Return (X, Y) of the center of cell containing provided text 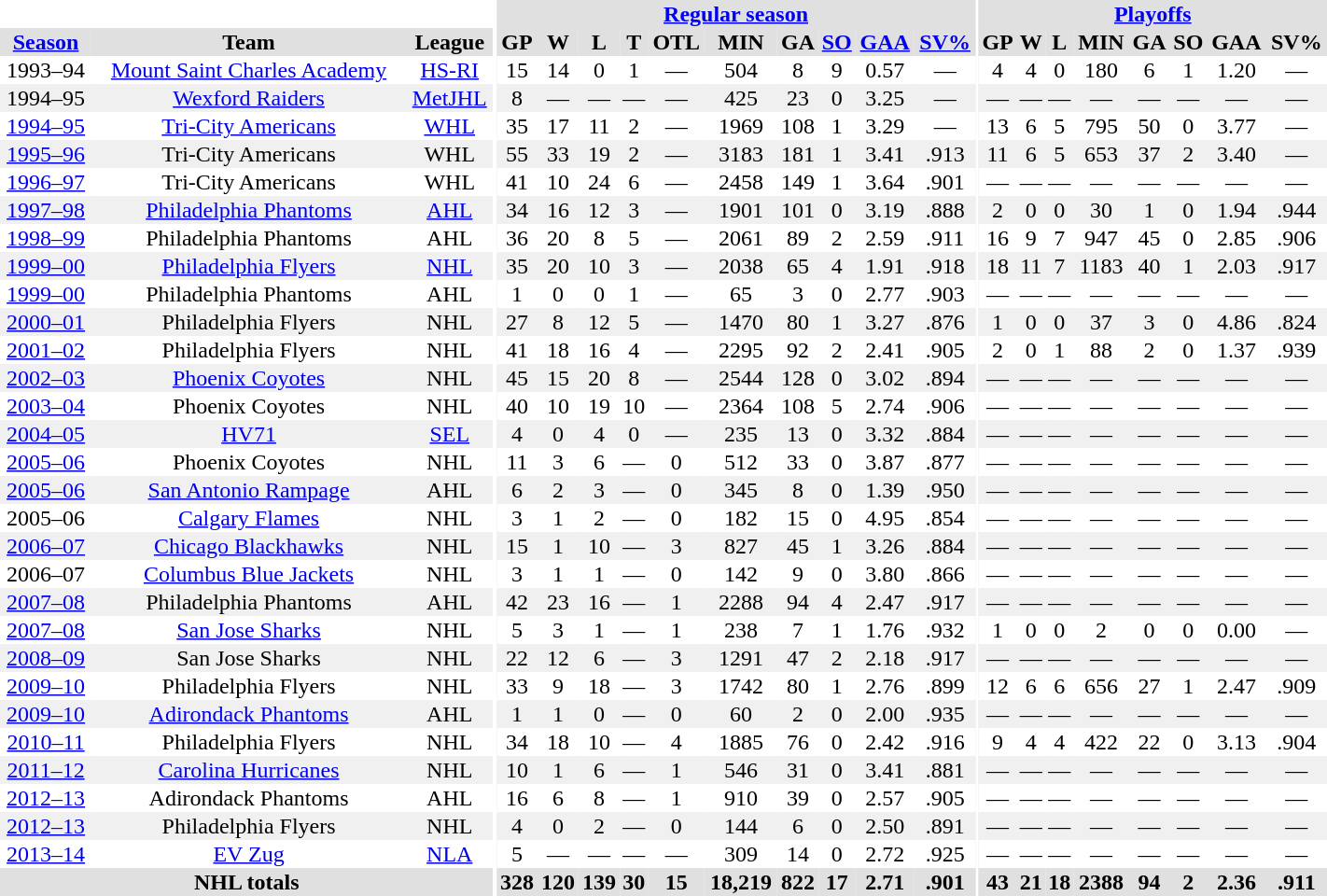
47 (798, 658)
2.59 (885, 238)
144 (741, 826)
Regular season (735, 14)
1183 (1101, 266)
2.72 (885, 854)
120 (558, 882)
San Antonio Rampage (248, 490)
2.00 (885, 714)
425 (741, 98)
1742 (741, 686)
149 (798, 182)
2364 (741, 406)
39 (798, 798)
3.25 (885, 98)
656 (1101, 686)
2061 (741, 238)
2001–02 (46, 350)
1996–97 (46, 182)
2004–05 (46, 434)
101 (798, 210)
328 (517, 882)
1969 (741, 126)
4.86 (1236, 322)
1.20 (1236, 70)
827 (741, 546)
2038 (741, 266)
142 (741, 574)
2000–01 (46, 322)
2.41 (885, 350)
546 (741, 770)
139 (599, 882)
2458 (741, 182)
42 (517, 602)
512 (741, 462)
2.42 (885, 742)
2.77 (885, 294)
Carolina Hurricanes (248, 770)
50 (1150, 126)
1291 (741, 658)
2008–09 (46, 658)
92 (798, 350)
3.87 (885, 462)
2.76 (885, 686)
Wexford Raiders (248, 98)
Team (248, 42)
.918 (944, 266)
.904 (1297, 742)
Calgary Flames (248, 518)
Playoffs (1153, 14)
NHL totals (246, 882)
89 (798, 238)
422 (1101, 742)
.891 (944, 826)
.877 (944, 462)
3.26 (885, 546)
1995–96 (46, 154)
HS-RI (450, 70)
.899 (944, 686)
1.94 (1236, 210)
.903 (944, 294)
309 (741, 854)
.939 (1297, 350)
2.85 (1236, 238)
1993–94 (46, 70)
T (634, 42)
504 (741, 70)
.932 (944, 630)
2544 (741, 378)
3183 (741, 154)
3.40 (1236, 154)
2.71 (885, 882)
3.27 (885, 322)
.894 (944, 378)
1.37 (1236, 350)
1470 (741, 322)
2.03 (1236, 266)
3.02 (885, 378)
3.64 (885, 182)
1.91 (885, 266)
.854 (944, 518)
.824 (1297, 322)
2388 (1101, 882)
2002–03 (46, 378)
0.57 (885, 70)
2.36 (1236, 882)
.944 (1297, 210)
182 (741, 518)
3.32 (885, 434)
947 (1101, 238)
.935 (944, 714)
2295 (741, 350)
43 (999, 882)
653 (1101, 154)
HV71 (248, 434)
24 (599, 182)
.913 (944, 154)
Columbus Blue Jackets (248, 574)
4.95 (885, 518)
OTL (676, 42)
2.18 (885, 658)
2010–11 (46, 742)
3.77 (1236, 126)
.866 (944, 574)
238 (741, 630)
21 (1031, 882)
3.13 (1236, 742)
76 (798, 742)
2.57 (885, 798)
3.80 (885, 574)
1998–99 (46, 238)
SEL (450, 434)
1.39 (885, 490)
0.00 (1236, 630)
18,219 (741, 882)
.881 (944, 770)
345 (741, 490)
910 (741, 798)
1885 (741, 742)
Mount Saint Charles Academy (248, 70)
128 (798, 378)
60 (741, 714)
180 (1101, 70)
3.29 (885, 126)
NLA (450, 854)
.888 (944, 210)
.909 (1297, 686)
Chicago Blackhawks (248, 546)
.925 (944, 854)
1901 (741, 210)
2.50 (885, 826)
822 (798, 882)
2011–12 (46, 770)
.950 (944, 490)
1.76 (885, 630)
31 (798, 770)
3.19 (885, 210)
235 (741, 434)
.876 (944, 322)
2013–14 (46, 854)
55 (517, 154)
MetJHL (450, 98)
2003–04 (46, 406)
2288 (741, 602)
181 (798, 154)
2.74 (885, 406)
36 (517, 238)
1997–98 (46, 210)
League (450, 42)
795 (1101, 126)
Season (46, 42)
88 (1101, 350)
EV Zug (248, 854)
.916 (944, 742)
